Return the [x, y] coordinate for the center point of the cell that contains the specified text.  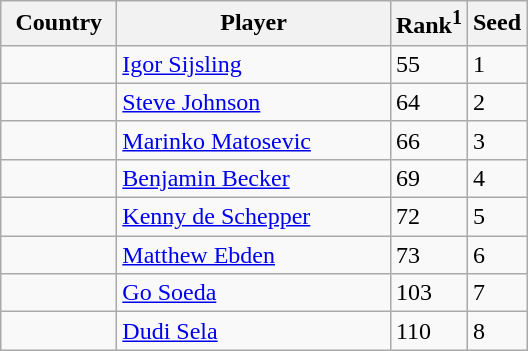
Igor Sijsling [254, 64]
Go Soeda [254, 293]
110 [428, 331]
55 [428, 64]
Rank1 [428, 24]
66 [428, 140]
64 [428, 102]
Kenny de Schepper [254, 217]
Country [59, 24]
Seed [496, 24]
1 [496, 64]
103 [428, 293]
73 [428, 255]
Steve Johnson [254, 102]
4 [496, 178]
5 [496, 217]
Matthew Ebden [254, 255]
Dudi Sela [254, 331]
Marinko Matosevic [254, 140]
72 [428, 217]
Player [254, 24]
2 [496, 102]
3 [496, 140]
6 [496, 255]
Benjamin Becker [254, 178]
8 [496, 331]
69 [428, 178]
7 [496, 293]
